Provide the (X, Y) coordinate of the cell's center where the given text is located.  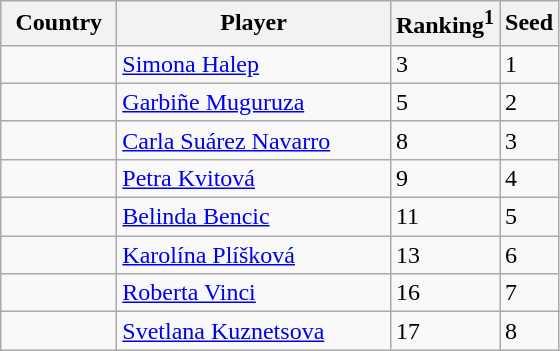
Garbiñe Muguruza (254, 102)
Player (254, 24)
4 (530, 178)
Belinda Bencic (254, 217)
Country (59, 24)
Ranking1 (444, 24)
Svetlana Kuznetsova (254, 331)
17 (444, 331)
13 (444, 255)
16 (444, 293)
Karolína Plíšková (254, 255)
6 (530, 255)
1 (530, 64)
9 (444, 178)
Roberta Vinci (254, 293)
Simona Halep (254, 64)
Petra Kvitová (254, 178)
Carla Suárez Navarro (254, 140)
Seed (530, 24)
7 (530, 293)
2 (530, 102)
11 (444, 217)
